Locate the cell with the specified text and output its [x, y] center coordinate. 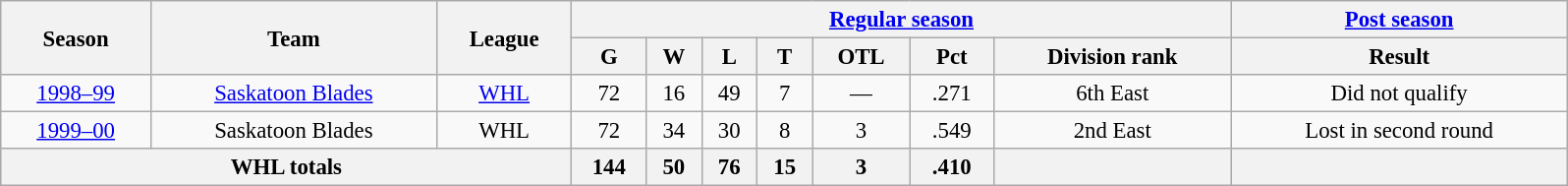
50 [674, 167]
.549 [951, 131]
.410 [951, 167]
49 [729, 93]
30 [729, 131]
Result [1399, 57]
15 [784, 167]
34 [674, 131]
Did not qualify [1399, 93]
1999–00 [77, 131]
— [861, 93]
OTL [861, 57]
Team [293, 37]
76 [729, 167]
G [609, 57]
2nd East [1112, 131]
Season [77, 37]
144 [609, 167]
WHL totals [287, 167]
Lost in second round [1399, 131]
Pct [951, 57]
1998–99 [77, 93]
League [504, 37]
Division rank [1112, 57]
L [729, 57]
6th East [1112, 93]
Post season [1399, 20]
Regular season [902, 20]
W [674, 57]
8 [784, 131]
7 [784, 93]
16 [674, 93]
.271 [951, 93]
T [784, 57]
